Locate the cell with the specified text and output its (X, Y) center coordinate. 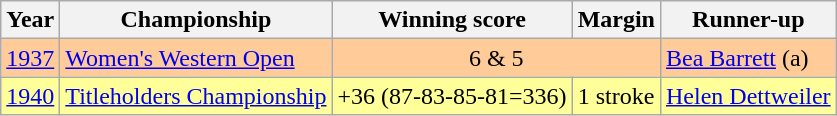
1 stroke (616, 96)
1940 (30, 96)
1937 (30, 58)
+36 (87-83-85-81=336) (452, 96)
Titleholders Championship (196, 96)
Championship (196, 20)
Year (30, 20)
Bea Barrett (a) (748, 58)
Runner-up (748, 20)
Helen Dettweiler (748, 96)
Winning score (452, 20)
Women's Western Open (196, 58)
Margin (616, 20)
6 & 5 (496, 58)
